Find where the given text appears and provide that cell's center as [X, Y] coordinate. 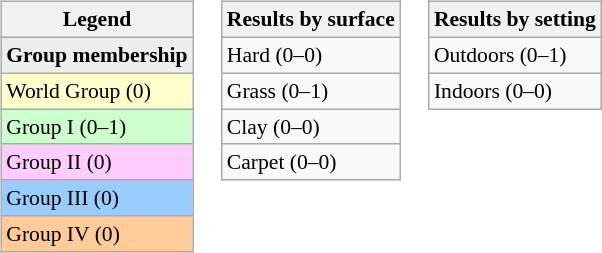
Group I (0–1) [96, 127]
Indoors (0–0) [515, 91]
Legend [96, 20]
Results by surface [311, 20]
Group membership [96, 55]
Clay (0–0) [311, 127]
Grass (0–1) [311, 91]
Hard (0–0) [311, 55]
World Group (0) [96, 91]
Carpet (0–0) [311, 162]
Results by setting [515, 20]
Group III (0) [96, 198]
Group II (0) [96, 162]
Outdoors (0–1) [515, 55]
Group IV (0) [96, 234]
